Scan for the cell matching the given text and deliver its (x, y) coordinate at center. 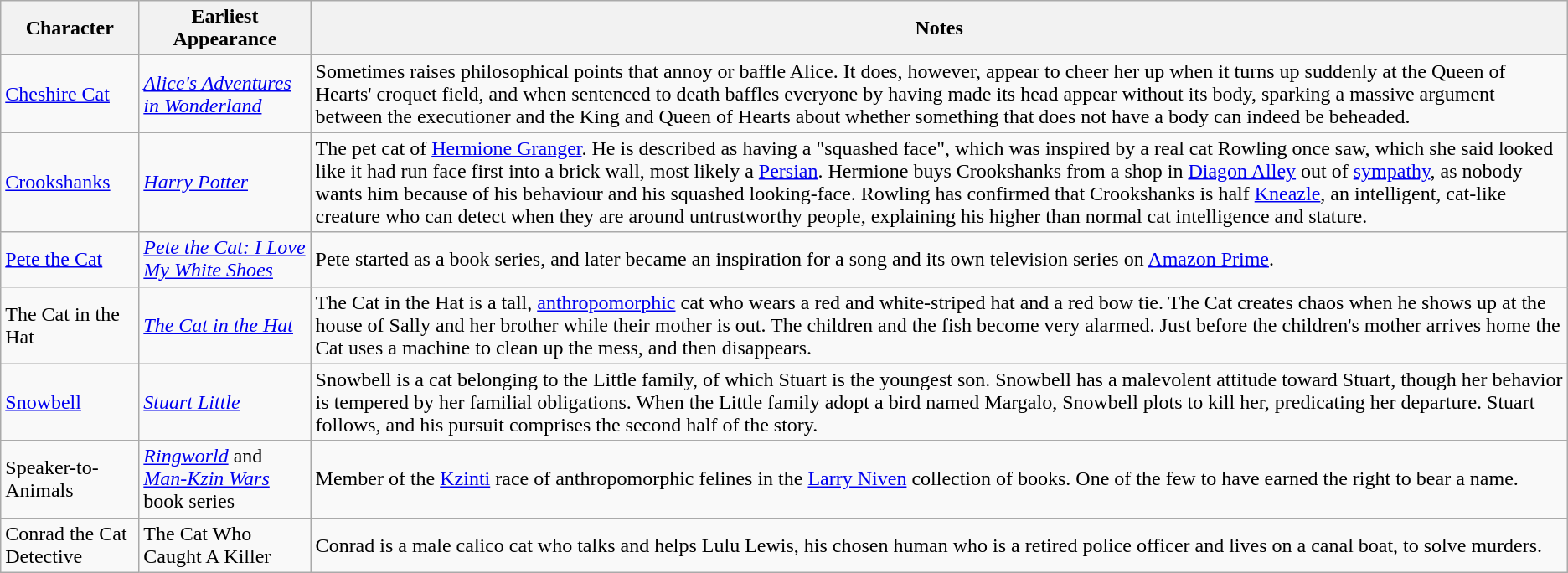
Notes (939, 28)
Earliest Appearance (224, 28)
Pete started as a book series, and later became an inspiration for a song and its own television series on Amazon Prime. (939, 260)
Stuart Little (224, 402)
Character (70, 28)
Cheshire Cat (70, 94)
Alice's Adventures in Wonderland (224, 94)
Conrad the Cat Detective (70, 545)
Ringworld and Man-Kzin Wars book series (224, 479)
Harry Potter (224, 183)
The Cat Who Caught A Killer (224, 545)
Pete the Cat: I Love My White Shoes (224, 260)
Pete the Cat (70, 260)
Snowbell (70, 402)
Crookshanks (70, 183)
Member of the Kzinti race of anthropomorphic felines in the Larry Niven collection of books. One of the few to have earned the right to bear a name. (939, 479)
Speaker-to-Animals (70, 479)
